Pinpoint the cell where the given text exists, returning its (x, y) midpoint coordinate. 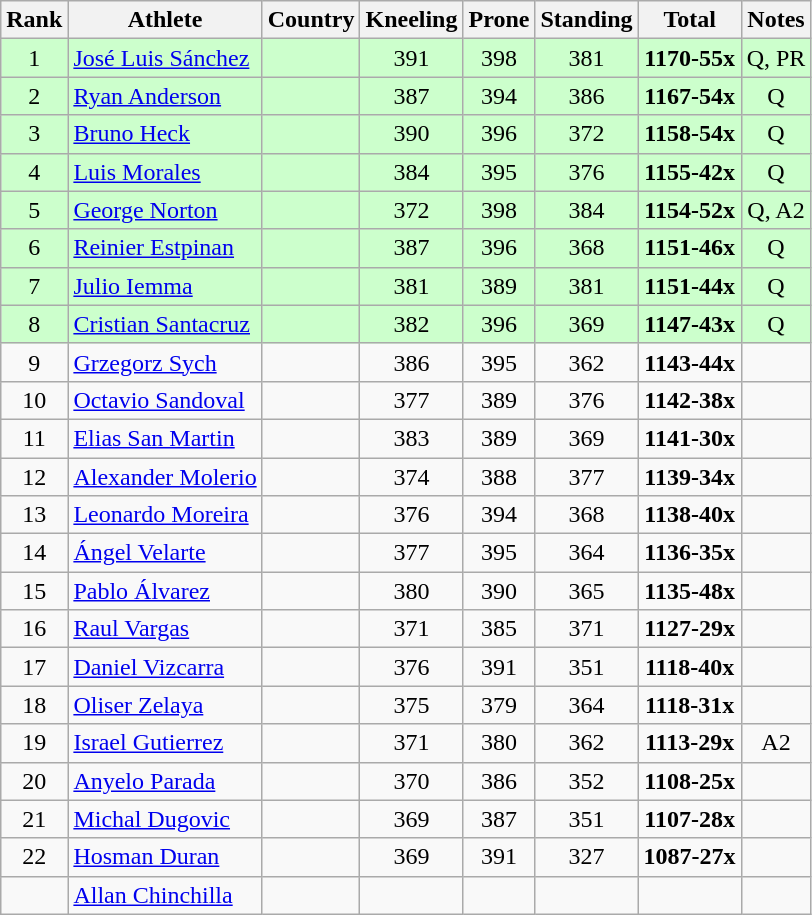
1113-29x (690, 743)
Notes (776, 20)
Grzegorz Sych (165, 362)
1147-43x (690, 324)
20 (34, 781)
1142-38x (690, 400)
1158-54x (690, 134)
Total (690, 20)
385 (499, 629)
1135-48x (690, 591)
1139-34x (690, 477)
1151-46x (690, 248)
15 (34, 591)
Octavio Sandoval (165, 400)
17 (34, 667)
352 (586, 781)
2 (34, 96)
13 (34, 515)
14 (34, 553)
Daniel Vizcarra (165, 667)
1155-42x (690, 172)
375 (412, 705)
Athlete (165, 20)
382 (412, 324)
3 (34, 134)
Country (311, 20)
A2 (776, 743)
1136-35x (690, 553)
José Luis Sánchez (165, 58)
Elias San Martin (165, 438)
1141-30x (690, 438)
Alexander Molerio (165, 477)
1167-54x (690, 96)
16 (34, 629)
12 (34, 477)
Q, A2 (776, 210)
9 (34, 362)
10 (34, 400)
4 (34, 172)
Ángel Velarte (165, 553)
Leonardo Moreira (165, 515)
1151-44x (690, 286)
Kneeling (412, 20)
5 (34, 210)
388 (499, 477)
Reinier Estpinan (165, 248)
Anyelo Parada (165, 781)
Q, PR (776, 58)
Julio Iemma (165, 286)
1170-55x (690, 58)
1108-25x (690, 781)
Bruno Heck (165, 134)
7 (34, 286)
1118-40x (690, 667)
11 (34, 438)
18 (34, 705)
1107-28x (690, 819)
Luis Morales (165, 172)
1143-44x (690, 362)
8 (34, 324)
Pablo Álvarez (165, 591)
Prone (499, 20)
George Norton (165, 210)
19 (34, 743)
374 (412, 477)
Raul Vargas (165, 629)
365 (586, 591)
Allan Chinchilla (165, 895)
383 (412, 438)
Michal Dugovic (165, 819)
1118-31x (690, 705)
Ryan Anderson (165, 96)
Oliser Zelaya (165, 705)
1 (34, 58)
Standing (586, 20)
370 (412, 781)
6 (34, 248)
1087-27x (690, 857)
1127-29x (690, 629)
379 (499, 705)
1138-40x (690, 515)
22 (34, 857)
Hosman Duran (165, 857)
Israel Gutierrez (165, 743)
1154-52x (690, 210)
Rank (34, 20)
21 (34, 819)
327 (586, 857)
Cristian Santacruz (165, 324)
